Find where the given text appears and provide that cell's center as [x, y] coordinate. 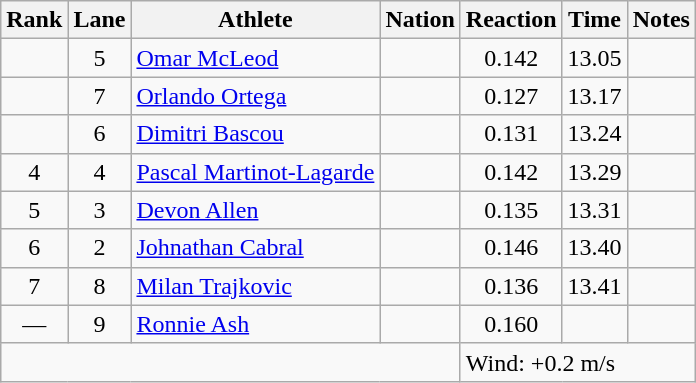
2 [100, 248]
13.05 [594, 58]
Devon Allen [256, 210]
— [34, 324]
Notes [661, 20]
3 [100, 210]
9 [100, 324]
13.31 [594, 210]
Milan Trajkovic [256, 286]
Time [594, 20]
13.40 [594, 248]
0.135 [511, 210]
Ronnie Ash [256, 324]
Pascal Martinot-Lagarde [256, 172]
0.146 [511, 248]
Omar McLeod [256, 58]
Johnathan Cabral [256, 248]
Athlete [256, 20]
Dimitri Bascou [256, 134]
Wind: +0.2 m/s [578, 362]
13.41 [594, 286]
13.29 [594, 172]
Orlando Ortega [256, 96]
Reaction [511, 20]
13.24 [594, 134]
Nation [420, 20]
Rank [34, 20]
0.160 [511, 324]
0.136 [511, 286]
13.17 [594, 96]
0.127 [511, 96]
Lane [100, 20]
0.131 [511, 134]
8 [100, 286]
